Locate the cell with the specified text and output its [X, Y] center coordinate. 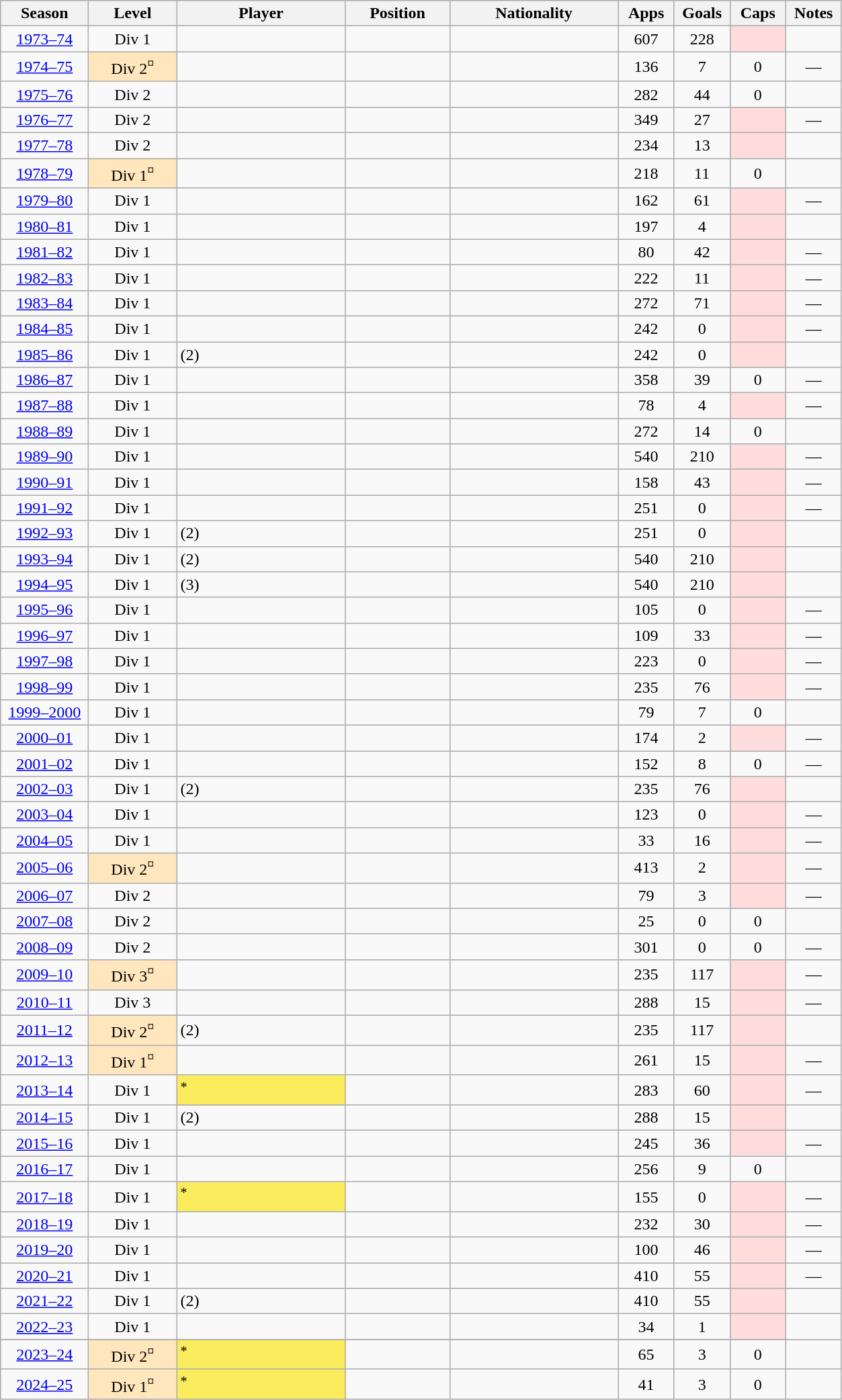
2014–15 [44, 1118]
158 [646, 482]
1987–88 [44, 406]
2008–09 [44, 947]
136 [646, 67]
1982–83 [44, 277]
1985–86 [44, 355]
1983–84 [44, 303]
1976–77 [44, 120]
2020–21 [44, 1276]
109 [646, 636]
2012–13 [44, 1060]
Notes [813, 13]
155 [646, 1197]
1996–97 [44, 636]
1995–96 [44, 610]
30 [702, 1225]
36 [702, 1143]
152 [646, 764]
8 [702, 764]
2009–10 [44, 975]
16 [702, 840]
232 [646, 1225]
1999–2000 [44, 712]
Nationality [534, 13]
358 [646, 380]
1993–94 [44, 559]
80 [646, 252]
256 [646, 1169]
2016–17 [44, 1169]
25 [646, 921]
Caps [758, 13]
2007–08 [44, 921]
1974–75 [44, 67]
60 [702, 1090]
46 [702, 1250]
1984–85 [44, 329]
607 [646, 39]
14 [702, 431]
1980–81 [44, 226]
2021–22 [44, 1301]
123 [646, 815]
Goals [702, 13]
228 [702, 39]
2015–16 [44, 1143]
197 [646, 226]
2000–01 [44, 738]
13 [702, 146]
1973–74 [44, 39]
301 [646, 947]
1978–79 [44, 173]
245 [646, 1143]
Season [44, 13]
1977–78 [44, 146]
2002–03 [44, 789]
39 [702, 380]
283 [646, 1090]
1979–80 [44, 201]
71 [702, 303]
9 [702, 1169]
1988–89 [44, 431]
2018–19 [44, 1225]
43 [702, 482]
34 [646, 1327]
1990–91 [44, 482]
2017–18 [44, 1197]
2013–14 [44, 1090]
Position [398, 13]
44 [702, 94]
Apps [646, 13]
105 [646, 610]
261 [646, 1060]
2011–12 [44, 1031]
Level [133, 13]
413 [646, 868]
41 [646, 1384]
100 [646, 1250]
Div 3 [133, 1002]
2022–23 [44, 1327]
27 [702, 120]
65 [646, 1354]
1991–92 [44, 508]
1975–76 [44, 94]
1989–90 [44, 457]
2001–02 [44, 764]
78 [646, 406]
2024–25 [44, 1384]
162 [646, 201]
2004–05 [44, 840]
42 [702, 252]
349 [646, 120]
234 [646, 146]
1981–82 [44, 252]
1998–99 [44, 687]
222 [646, 277]
1997–98 [44, 661]
1 [702, 1327]
282 [646, 94]
2006–07 [44, 895]
Div 3¤ [133, 975]
1992–93 [44, 533]
218 [646, 173]
2023–24 [44, 1354]
2003–04 [44, 815]
223 [646, 661]
2005–06 [44, 868]
1994–95 [44, 584]
1986–87 [44, 380]
61 [702, 201]
2019–20 [44, 1250]
2010–11 [44, 1002]
Player [261, 13]
174 [646, 738]
(3) [261, 584]
